Provide the (X, Y) coordinate of the cell's center where the given text is located.  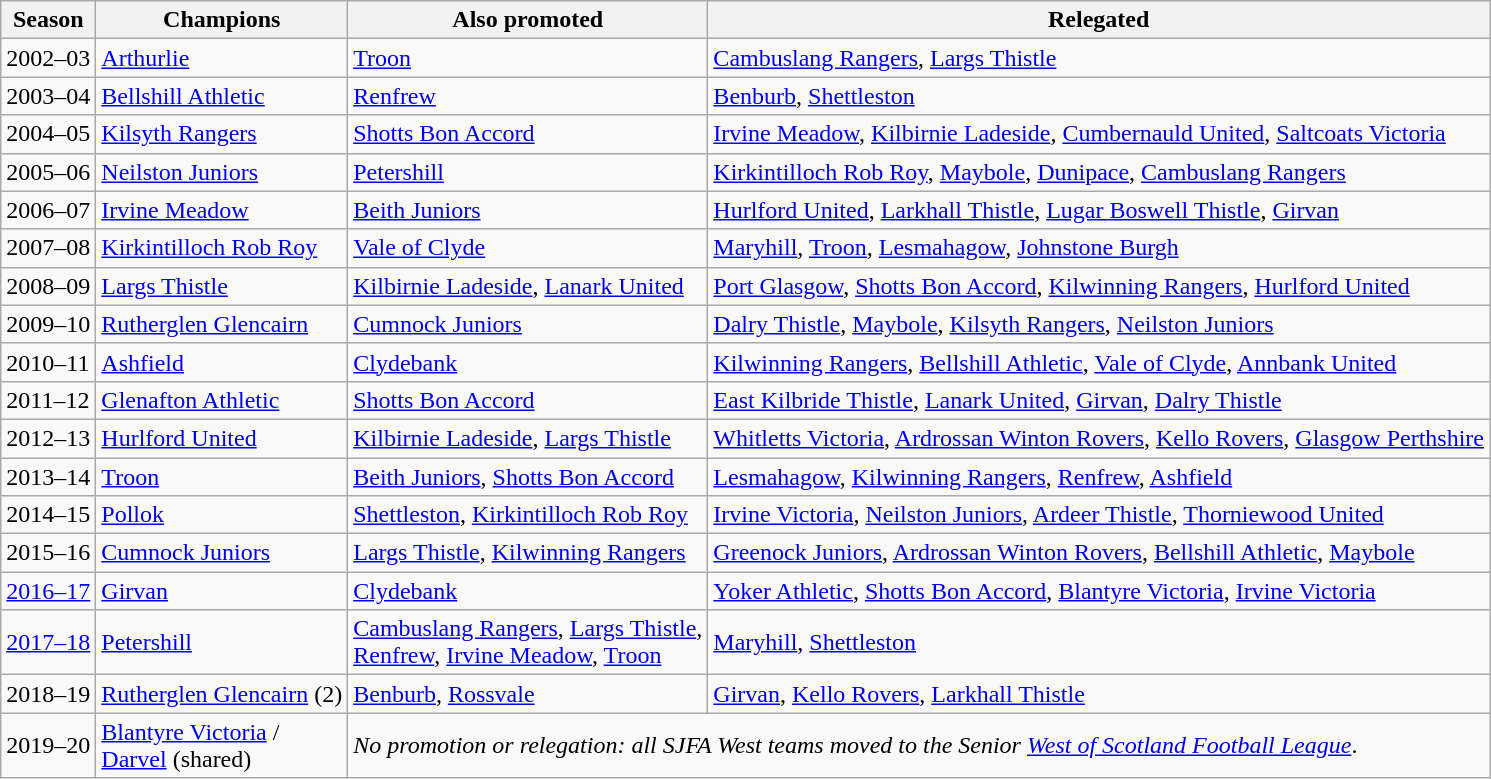
2002–03 (48, 58)
Port Glasgow, Shotts Bon Accord, Kilwinning Rangers, Hurlford United (1099, 286)
Hurlford United, Larkhall Thistle, Lugar Boswell Thistle, Girvan (1099, 210)
Rutherglen Glencairn (222, 324)
Greenock Juniors, Ardrossan Winton Rovers, Bellshill Athletic, Maybole (1099, 553)
Girvan, Kello Rovers, Larkhall Thistle (1099, 694)
East Kilbride Thistle, Lanark United, Girvan, Dalry Thistle (1099, 400)
Champions (222, 20)
2004–05 (48, 134)
Blantyre Victoria /Darvel (shared) (222, 746)
Renfrew (528, 96)
Irvine Meadow, Kilbirnie Ladeside, Cumbernauld United, Saltcoats Victoria (1099, 134)
Relegated (1099, 20)
2003–04 (48, 96)
2016–17 (48, 591)
Maryhill, Shettleston (1099, 642)
Benburb, Shettleston (1099, 96)
Largs Thistle, Kilwinning Rangers (528, 553)
Yoker Athletic, Shotts Bon Accord, Blantyre Victoria, Irvine Victoria (1099, 591)
2009–10 (48, 324)
Bellshill Athletic (222, 96)
2014–15 (48, 515)
Pollok (222, 515)
Beith Juniors, Shotts Bon Accord (528, 477)
Also promoted (528, 20)
2008–09 (48, 286)
2011–12 (48, 400)
Whitletts Victoria, Ardrossan Winton Rovers, Kello Rovers, Glasgow Perthshire (1099, 438)
Kilbirnie Ladeside, Largs Thistle (528, 438)
2007–08 (48, 248)
2018–19 (48, 694)
Glenafton Athletic (222, 400)
No promotion or relegation: all SJFA West teams moved to the Senior West of Scotland Football League. (919, 746)
Hurlford United (222, 438)
Cambuslang Rangers, Largs Thistle (1099, 58)
Dalry Thistle, Maybole, Kilsyth Rangers, Neilston Juniors (1099, 324)
Kirkintilloch Rob Roy, Maybole, Dunipace, Cambuslang Rangers (1099, 172)
2012–13 (48, 438)
Benburb, Rossvale (528, 694)
Irvine Meadow (222, 210)
Maryhill, Troon, Lesmahagow, Johnstone Burgh (1099, 248)
Ashfield (222, 362)
Kilbirnie Ladeside, Lanark United (528, 286)
Kilwinning Rangers, Bellshill Athletic, Vale of Clyde, Annbank United (1099, 362)
Shettleston, Kirkintilloch Rob Roy (528, 515)
2010–11 (48, 362)
Girvan (222, 591)
2005–06 (48, 172)
Rutherglen Glencairn (2) (222, 694)
Lesmahagow, Kilwinning Rangers, Renfrew, Ashfield (1099, 477)
Arthurlie (222, 58)
Beith Juniors (528, 210)
Neilston Juniors (222, 172)
Irvine Victoria, Neilston Juniors, Ardeer Thistle, Thorniewood United (1099, 515)
Cambuslang Rangers, Largs Thistle,Renfrew, Irvine Meadow, Troon (528, 642)
Kilsyth Rangers (222, 134)
2013–14 (48, 477)
2006–07 (48, 210)
Season (48, 20)
Largs Thistle (222, 286)
Kirkintilloch Rob Roy (222, 248)
2017–18 (48, 642)
2019–20 (48, 746)
Vale of Clyde (528, 248)
2015–16 (48, 553)
